Capture the cell that displays the provided text and extract its (x, y) central coordinate. 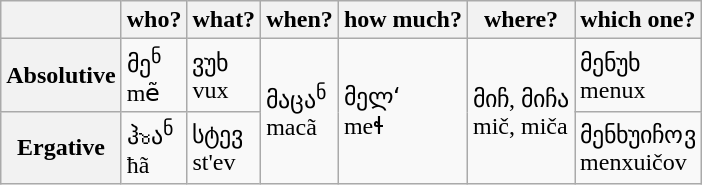
მაცანmacã (300, 112)
Ergative (61, 148)
Absolutive (61, 76)
მელʻmeɬ (402, 112)
მიჩ, მიჩაmič, miča (520, 112)
how much? (402, 20)
ჰჾანħã (154, 148)
სტევst'ev (224, 148)
მენუხmenux (638, 76)
what? (224, 20)
where? (520, 20)
მენხუიჩოვmenxuičov (638, 148)
when? (300, 20)
ვუხvux (224, 76)
who? (154, 20)
which one? (638, 20)
მენmẽ (154, 76)
